Provide the (x, y) coordinate of the cell's center where the given text is located.  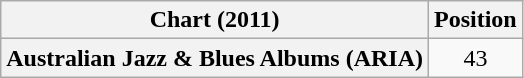
Position (476, 20)
43 (476, 58)
Australian Jazz & Blues Albums (ARIA) (215, 58)
Chart (2011) (215, 20)
